Return [X, Y] of the center of cell containing provided text 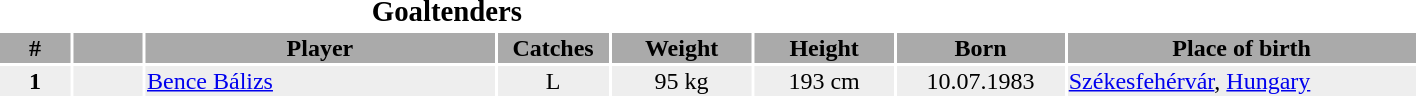
Székesfehérvár, Hungary [1242, 81]
Weight [682, 48]
# [35, 48]
L [553, 81]
Bence Bálizs [320, 81]
10.07.1983 [980, 81]
Born [980, 48]
Place of birth [1242, 48]
193 cm [824, 81]
Height [824, 48]
95 kg [682, 81]
Player [320, 48]
Catches [553, 48]
1 [35, 81]
